Locate the cell with the specified text and output its [X, Y] center coordinate. 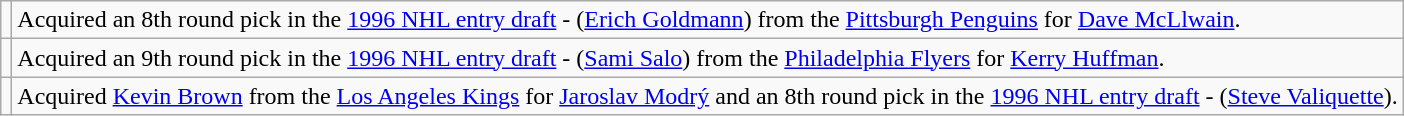
Acquired Kevin Brown from the Los Angeles Kings for Jaroslav Modrý and an 8th round pick in the 1996 NHL entry draft - (Steve Valiquette). [708, 96]
Acquired an 9th round pick in the 1996 NHL entry draft - (Sami Salo) from the Philadelphia Flyers for Kerry Huffman. [708, 58]
Acquired an 8th round pick in the 1996 NHL entry draft - (Erich Goldmann) from the Pittsburgh Penguins for Dave McLlwain. [708, 20]
